Find where the given text appears and provide that cell's center as (x, y) coordinate. 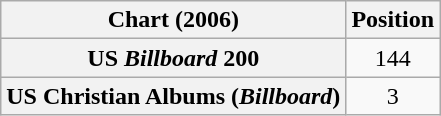
3 (393, 96)
Position (393, 20)
US Billboard 200 (174, 58)
US Christian Albums (Billboard) (174, 96)
144 (393, 58)
Chart (2006) (174, 20)
